Locate the cell with the specified text and output its [x, y] center coordinate. 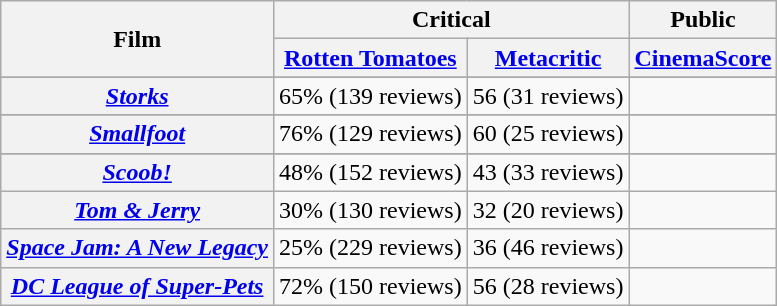
Space Jam: A New Legacy [138, 248]
56 (28 reviews) [548, 286]
Film [138, 39]
36 (46 reviews) [548, 248]
56 (31 reviews) [548, 96]
65% (139 reviews) [371, 96]
Rotten Tomatoes [371, 58]
43 (33 reviews) [548, 172]
76% (129 reviews) [371, 134]
30% (130 reviews) [371, 210]
Storks [138, 96]
DC League of Super-Pets [138, 286]
Tom & Jerry [138, 210]
Scoob! [138, 172]
CinemaScore [703, 58]
Metacritic [548, 58]
72% (150 reviews) [371, 286]
48% (152 reviews) [371, 172]
25% (229 reviews) [371, 248]
Public [703, 20]
Critical [452, 20]
32 (20 reviews) [548, 210]
Smallfoot [138, 134]
60 (25 reviews) [548, 134]
